Locate the cell with the specified text and output its (X, Y) center coordinate. 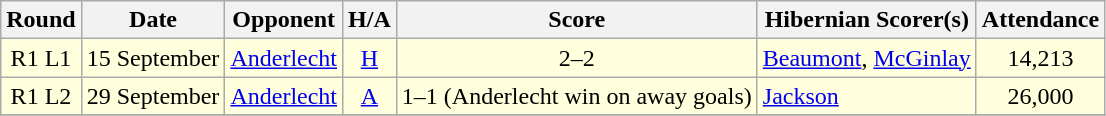
A (370, 96)
26,000 (1040, 96)
Score (576, 20)
Hibernian Scorer(s) (866, 20)
Attendance (1040, 20)
15 September (153, 58)
2–2 (576, 58)
Date (153, 20)
Jackson (866, 96)
29 September (153, 96)
Round (41, 20)
H/A (370, 20)
R1 L2 (41, 96)
Opponent (284, 20)
Beaumont, McGinlay (866, 58)
H (370, 58)
14,213 (1040, 58)
R1 L1 (41, 58)
1–1 (Anderlecht win on away goals) (576, 96)
